Output the [x, y] coordinate of the center of the cell containing the given text.  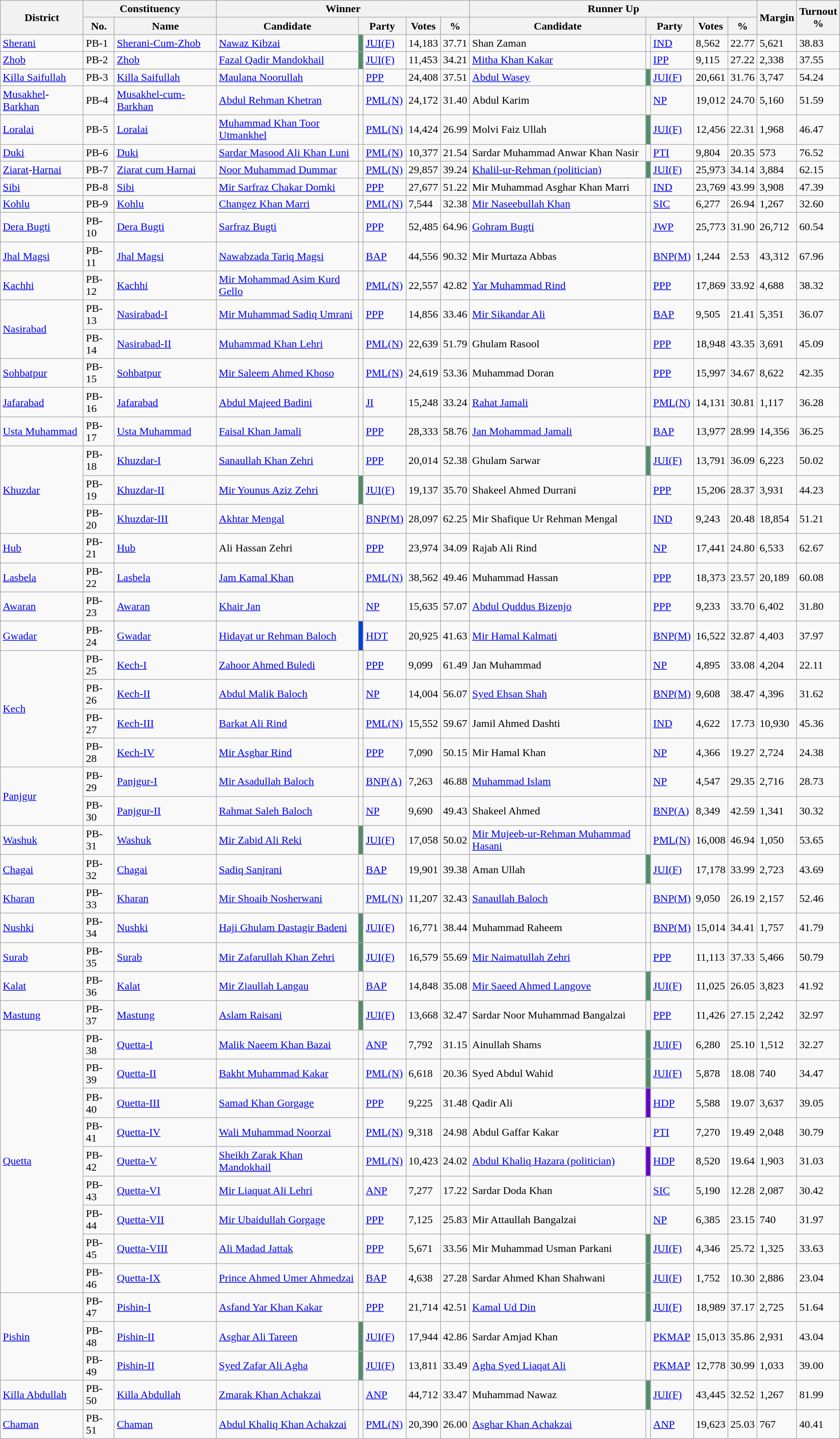
28.37 [742, 490]
7,263 [424, 782]
33.56 [455, 1249]
33.46 [455, 315]
26.05 [742, 986]
Rahmat Saleh Baloch [287, 811]
4,638 [424, 1278]
Syed Abdul Wahid [558, 1073]
Mir Naseebullah Khan [558, 204]
Nasirabad-II [165, 344]
Muhammad Raheem [558, 928]
36.28 [818, 402]
6,223 [777, 460]
60.54 [818, 227]
3,823 [777, 986]
Kech-III [165, 723]
PB-40 [99, 1103]
18,948 [711, 344]
10,930 [777, 723]
PB-21 [99, 548]
1,512 [777, 1045]
7,270 [711, 1132]
16,522 [711, 635]
PB-11 [99, 256]
2,242 [777, 1015]
PB-36 [99, 986]
Muhammad Nawaz [558, 1395]
50.15 [455, 753]
18,989 [711, 1308]
28.99 [742, 432]
25,973 [711, 170]
Quetta-III [165, 1103]
38.32 [818, 285]
PB-41 [99, 1132]
18.08 [742, 1073]
5,588 [711, 1103]
23.57 [742, 577]
20,925 [424, 635]
767 [777, 1424]
52.46 [818, 898]
11,207 [424, 898]
PB-30 [99, 811]
52.38 [455, 460]
5,160 [777, 101]
Muhammad Hassan [558, 577]
Mir Attaullah Bangalzai [558, 1220]
PB-8 [99, 187]
Quetta-II [165, 1073]
No. [99, 26]
13,977 [711, 432]
62.15 [818, 170]
57.07 [455, 607]
Mir Saleem Ahmed Khoso [287, 373]
PB-26 [99, 694]
Syed Ehsan Shah [558, 694]
Mir Asadullah Baloch [287, 782]
25.83 [455, 1220]
Ghulam Rasool [558, 344]
22,557 [424, 285]
24,172 [424, 101]
37.71 [455, 43]
Abdul Quddus Bizenjo [558, 607]
Aslam Raisani [287, 1015]
5,878 [711, 1073]
2,338 [777, 60]
11,426 [711, 1015]
4,346 [711, 1249]
PB-25 [99, 665]
62.67 [818, 548]
19,012 [711, 101]
21,714 [424, 1308]
Mir Mujeeb-ur-Rehman Muhammad Hasani [558, 840]
17,869 [711, 285]
PB-2 [99, 60]
13,668 [424, 1015]
Ziarat cum Harnai [165, 170]
Sardar Muhammad Anwar Khan Nasir [558, 153]
Mir Muhammad Asghar Khan Marri [558, 187]
38.83 [818, 43]
53.36 [455, 373]
Nawabzada Tariq Magsi [287, 256]
Mir Shafique Ur Rehman Mengal [558, 519]
5,621 [777, 43]
19.64 [742, 1161]
Kech-IV [165, 753]
8,562 [711, 43]
Mir Ziaullah Langau [287, 986]
9,690 [424, 811]
2,087 [777, 1190]
PB-20 [99, 519]
53.65 [818, 840]
34.14 [742, 170]
15,014 [711, 928]
33.47 [455, 1395]
33.99 [742, 870]
9,608 [711, 694]
2,716 [777, 782]
Qadir Ali [558, 1103]
20,390 [424, 1424]
Fazal Qadir Mandokhail [287, 60]
573 [777, 153]
PB-10 [99, 227]
2,725 [777, 1308]
Gohram Bugti [558, 227]
IPP [672, 60]
PB-46 [99, 1278]
31.40 [455, 101]
HDT [385, 635]
Musakhel-Barkhan [42, 101]
19.27 [742, 753]
1,325 [777, 1249]
7,090 [424, 753]
29.35 [742, 782]
14,183 [424, 43]
Prince Ahmed Umer Ahmedzai [287, 1278]
30.81 [742, 402]
Asghar Ali Tareen [287, 1336]
56.07 [455, 694]
JI [385, 402]
17,441 [711, 548]
33.49 [455, 1366]
14,856 [424, 315]
3,747 [777, 77]
42.35 [818, 373]
33.63 [818, 1249]
Abdul Karim [558, 101]
51.59 [818, 101]
PB-44 [99, 1220]
Jan Mohammad Jamali [558, 432]
Sardar Masood Ali Khan Luni [287, 153]
PB-13 [99, 315]
46.47 [818, 129]
Pishin [42, 1336]
36.09 [742, 460]
9,318 [424, 1132]
Mir Ubaidullah Gorgage [287, 1220]
PB-34 [99, 928]
34.41 [742, 928]
13,791 [711, 460]
21.54 [455, 153]
Molvi Faiz Ullah [558, 129]
6,533 [777, 548]
29,857 [424, 170]
Muhammad Khan Lehri [287, 344]
Khuzdar [42, 490]
1,757 [777, 928]
Sherani-Cum-Zhob [165, 43]
Abdul Majeed Badini [287, 402]
PB-27 [99, 723]
Sardar Amjad Khan [558, 1336]
31.80 [818, 607]
14,131 [711, 402]
33.70 [742, 607]
6,277 [711, 204]
1,050 [777, 840]
Bakht Muhammad Kakar [287, 1073]
9,233 [711, 607]
27.22 [742, 60]
24,619 [424, 373]
Kech-II [165, 694]
Ziarat-Harnai [42, 170]
Changez Khan Marri [287, 204]
20.35 [742, 153]
Asfand Yar Khan Kakar [287, 1308]
2,048 [777, 1132]
PB-35 [99, 957]
Sanaullah Baloch [558, 898]
20,661 [711, 77]
9,225 [424, 1103]
Kamal Ud Din [558, 1308]
26.94 [742, 204]
41.63 [455, 635]
PB-47 [99, 1308]
9,243 [711, 519]
Muhammad Islam [558, 782]
1,903 [777, 1161]
15,997 [711, 373]
6,618 [424, 1073]
16,579 [424, 957]
Sarfraz Bugti [287, 227]
Shakeel Ahmed [558, 811]
Mir Mohammad Asim Kurd Gello [287, 285]
19,623 [711, 1424]
18,854 [777, 519]
PB-15 [99, 373]
30.79 [818, 1132]
7,792 [424, 1045]
District [42, 17]
38.44 [455, 928]
Sheikh Zarak Khan Mandokhail [287, 1161]
24.70 [742, 101]
Nawaz Kibzai [287, 43]
PB-16 [99, 402]
Muhammad Doran [558, 373]
Mir Zafarullah Khan Zehri [287, 957]
19,901 [424, 870]
3,691 [777, 344]
22.11 [818, 665]
7,544 [424, 204]
PB-37 [99, 1015]
44,712 [424, 1395]
5,466 [777, 957]
32.43 [455, 898]
PB-12 [99, 285]
Mir Hamal Kalmati [558, 635]
43.99 [742, 187]
Ali Hassan Zehri [287, 548]
8,622 [777, 373]
4,403 [777, 635]
12,778 [711, 1366]
36.25 [818, 432]
Nasirabad [42, 329]
Quetta-I [165, 1045]
9,804 [711, 153]
Mir Saeed Ahmed Langove [558, 986]
19.49 [742, 1132]
40.41 [818, 1424]
Winner [343, 9]
Kech [42, 709]
31.03 [818, 1161]
Muhammad Khan Toor Utmankhel [287, 129]
Mir Muhammad Sadiq Umrani [287, 315]
34.09 [455, 548]
Akhtar Mengal [287, 519]
51.79 [455, 344]
Musakhel-cum-Barkhan [165, 101]
Abdul Gaffar Kakar [558, 1132]
23,974 [424, 548]
Khuzdar-I [165, 460]
Mir Asghar Rind [287, 753]
33.92 [742, 285]
20.36 [455, 1073]
34.21 [455, 60]
PB-9 [99, 204]
Runner Up [613, 9]
38,562 [424, 577]
41.92 [818, 986]
60.08 [818, 577]
Mir Hamal Khan [558, 753]
PB-1 [99, 43]
PB-33 [99, 898]
4,622 [711, 723]
Abdul Khaliq Hazara (politician) [558, 1161]
61.49 [455, 665]
Khalil-ur-Rehman (politician) [558, 170]
Maulana Noorullah [287, 77]
Sardar Doda Khan [558, 1190]
17,058 [424, 840]
PB-3 [99, 77]
19.07 [742, 1103]
Malik Naeem Khan Bazai [287, 1045]
3,637 [777, 1103]
58.76 [455, 432]
11,113 [711, 957]
67.96 [818, 256]
8,520 [711, 1161]
4,547 [711, 782]
3,884 [777, 170]
25,773 [711, 227]
17.73 [742, 723]
11,453 [424, 60]
Nasirabad-I [165, 315]
34.47 [818, 1073]
Jan Muhammad [558, 665]
35.86 [742, 1336]
10,423 [424, 1161]
Hidayat ur Rehman Baloch [287, 635]
25.03 [742, 1424]
52,485 [424, 227]
15,013 [711, 1336]
27,677 [424, 187]
PB-29 [99, 782]
PB-45 [99, 1249]
11,025 [711, 986]
35.70 [455, 490]
41.79 [818, 928]
31.15 [455, 1045]
4,204 [777, 665]
31.76 [742, 77]
12,456 [711, 129]
PB-28 [99, 753]
30.42 [818, 1190]
37.33 [742, 957]
32.52 [742, 1395]
59.67 [455, 723]
Quetta-VIII [165, 1249]
9,505 [711, 315]
32.38 [455, 204]
1,752 [711, 1278]
25.72 [742, 1249]
28,097 [424, 519]
Aman Ullah [558, 870]
Mir Murtaza Abbas [558, 256]
32.87 [742, 635]
Sardar Noor Muhammad Bangalzai [558, 1015]
76.52 [818, 153]
14,848 [424, 986]
20,014 [424, 460]
27.15 [742, 1015]
32.97 [818, 1015]
Syed Zafar Ali Agha [287, 1366]
46.94 [742, 840]
Mir Zabid Ali Reki [287, 840]
62.25 [455, 519]
PB-39 [99, 1073]
17.22 [455, 1190]
Mitha Khan Kakar [558, 60]
51.64 [818, 1308]
1,117 [777, 402]
17,178 [711, 870]
Barkat Ali Rind [287, 723]
Quetta [42, 1161]
23.04 [818, 1278]
Rajab Ali Rind [558, 548]
32.27 [818, 1045]
7,277 [424, 1190]
Name [165, 26]
16,008 [711, 840]
19,137 [424, 490]
Margin [777, 17]
1,033 [777, 1366]
PB-38 [99, 1045]
4,396 [777, 694]
Sadiq Sanjrani [287, 870]
44.23 [818, 490]
PB-24 [99, 635]
Wali Muhammad Noorzai [287, 1132]
39.24 [455, 170]
38.47 [742, 694]
Panjgur-I [165, 782]
39.05 [818, 1103]
2,931 [777, 1336]
81.99 [818, 1395]
44,556 [424, 256]
PB-32 [99, 870]
PB-48 [99, 1336]
47.39 [818, 187]
PB-4 [99, 101]
PB-49 [99, 1366]
50.79 [818, 957]
37.55 [818, 60]
Pishin-I [165, 1308]
37.97 [818, 635]
3,908 [777, 187]
34.67 [742, 373]
Panjgur [42, 796]
Khuzdar-II [165, 490]
15,248 [424, 402]
22.31 [742, 129]
31.62 [818, 694]
Abdul Khaliq Khan Achakzai [287, 1424]
PB-18 [99, 460]
9,115 [711, 60]
15,552 [424, 723]
23,769 [711, 187]
Sardar Ahmed Khan Shahwani [558, 1278]
17,944 [424, 1336]
14,356 [777, 432]
24.98 [455, 1132]
PB-31 [99, 840]
Mir Younus Aziz Zehri [287, 490]
25.10 [742, 1045]
6,280 [711, 1045]
43.04 [818, 1336]
Samad Khan Gorgage [287, 1103]
32.47 [455, 1015]
6,402 [777, 607]
43,312 [777, 256]
13,811 [424, 1366]
20.48 [742, 519]
27.28 [455, 1278]
Rahat Jamali [558, 402]
4,895 [711, 665]
21.41 [742, 315]
Abdul Wasey [558, 77]
9,099 [424, 665]
31.48 [455, 1103]
39.38 [455, 870]
Quetta-VI [165, 1190]
35.08 [455, 986]
10.30 [742, 1278]
Yar Muhammad Rind [558, 285]
Ali Madad Jattak [287, 1249]
PB-19 [99, 490]
15,206 [711, 490]
8,349 [711, 811]
Khuzdar-III [165, 519]
JWP [672, 227]
26.19 [742, 898]
16,771 [424, 928]
Asghar Khan Achakzai [558, 1424]
Abdul Malik Baloch [287, 694]
Khair Jan [287, 607]
PB-14 [99, 344]
PB-50 [99, 1395]
Constituency [150, 9]
6,385 [711, 1220]
33.08 [742, 665]
31.90 [742, 227]
Sherani [42, 43]
18,373 [711, 577]
PB-42 [99, 1161]
Haji Ghulam Dastagir Badeni [287, 928]
Shan Zaman [558, 43]
46.88 [455, 782]
45.09 [818, 344]
24.80 [742, 548]
Jam Kamal Khan [287, 577]
9,050 [711, 898]
51.21 [818, 519]
Mir Sikandar Ali [558, 315]
Mir Shoaib Nosherwani [287, 898]
28,333 [424, 432]
2.53 [742, 256]
33.24 [455, 402]
2,157 [777, 898]
PB-6 [99, 153]
24.02 [455, 1161]
5,190 [711, 1190]
PB-51 [99, 1424]
4,366 [711, 753]
1,244 [711, 256]
64.96 [455, 227]
Quetta-IV [165, 1132]
26.99 [455, 129]
1,968 [777, 129]
42.51 [455, 1308]
37.17 [742, 1308]
43.35 [742, 344]
5,351 [777, 315]
32.60 [818, 204]
Turnout% [818, 17]
PB-5 [99, 129]
30.32 [818, 811]
PB-22 [99, 577]
42.82 [455, 285]
3,931 [777, 490]
Ainullah Shams [558, 1045]
Faisal Khan Jamali [287, 432]
Agha Syed Liaqat Ali [558, 1366]
PB-43 [99, 1190]
45.36 [818, 723]
Mir Muhammad Usman Parkani [558, 1249]
23.15 [742, 1220]
37.51 [455, 77]
42.86 [455, 1336]
24.38 [818, 753]
30.99 [742, 1366]
43,445 [711, 1395]
2,724 [777, 753]
14,004 [424, 694]
1,341 [777, 811]
Shakeel Ahmed Durrani [558, 490]
Sanaullah Khan Zehri [287, 460]
Kech-I [165, 665]
Ghulam Sarwar [558, 460]
54.24 [818, 77]
43.69 [818, 870]
24,408 [424, 77]
Mir Sarfraz Chakar Domki [287, 187]
49.43 [455, 811]
26.00 [455, 1424]
20,189 [777, 577]
Quetta-VII [165, 1220]
14,424 [424, 129]
PB-23 [99, 607]
4,688 [777, 285]
10,377 [424, 153]
2,723 [777, 870]
Mir Naimatullah Zehri [558, 957]
Panjgur-II [165, 811]
26,712 [777, 227]
22,639 [424, 344]
90.32 [455, 256]
36.07 [818, 315]
22.77 [742, 43]
49.46 [455, 577]
42.59 [742, 811]
Noor Muhammad Dummar [287, 170]
Mir Liaquat Ali Lehri [287, 1190]
Quetta-IX [165, 1278]
Zmarak Khan Achakzai [287, 1395]
Abdul Rehman Khetran [287, 101]
PB-7 [99, 170]
12.28 [742, 1190]
Jamil Ahmed Dashti [558, 723]
39.00 [818, 1366]
PB-17 [99, 432]
28.73 [818, 782]
2,886 [777, 1278]
15,635 [424, 607]
7,125 [424, 1220]
Zahoor Ahmed Buledi [287, 665]
5,671 [424, 1249]
31.97 [818, 1220]
51.22 [455, 187]
55.69 [455, 957]
Quetta-V [165, 1161]
